For the text-containing cell, return its midpoint in (X, Y) coordinate format. 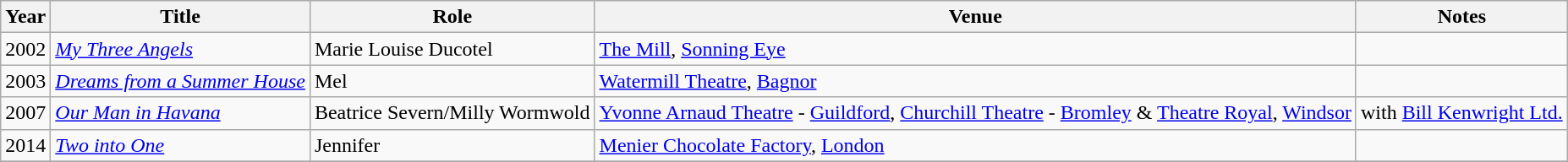
Jennifer (452, 145)
2014 (25, 145)
Watermill Theatre, Bagnor (975, 81)
My Three Angels (181, 49)
The Mill, Sonning Eye (975, 49)
Dreams from a Summer House (181, 81)
Title (181, 17)
Mel (452, 81)
with Bill Kenwright Ltd. (1461, 113)
2007 (25, 113)
Marie Louise Ducotel (452, 49)
Beatrice Severn/Milly Wormwold (452, 113)
Our Man in Havana (181, 113)
Year (25, 17)
Menier Chocolate Factory, London (975, 145)
Yvonne Arnaud Theatre - Guildford, Churchill Theatre - Bromley & Theatre Royal, Windsor (975, 113)
Two into One (181, 145)
Role (452, 17)
2002 (25, 49)
2003 (25, 81)
Notes (1461, 17)
Venue (975, 17)
